Search for the cell housing the specified text and yield its [X, Y] center coordinate. 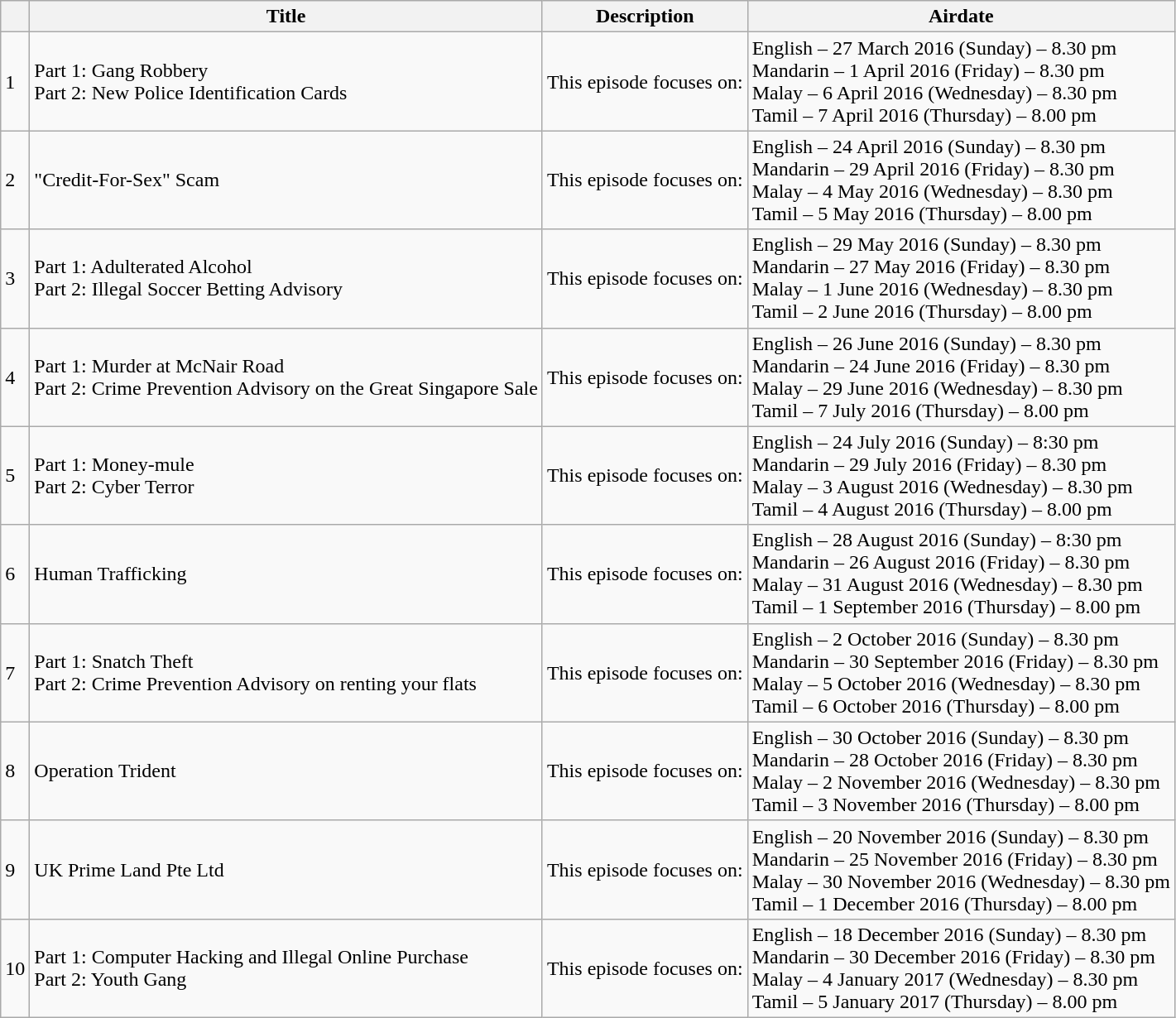
3 [15, 278]
Part 1: Computer Hacking and Illegal Online PurchasePart 2: Youth Gang [286, 968]
Human Trafficking [286, 574]
Part 1: Adulterated AlcoholPart 2: Illegal Soccer Betting Advisory [286, 278]
1 [15, 81]
Operation Trident [286, 771]
9 [15, 869]
8 [15, 771]
Part 1: Murder at McNair RoadPart 2: Crime Prevention Advisory on the Great Singapore Sale [286, 377]
Part 1: Money-mulePart 2: Cyber Terror [286, 475]
"Credit-For-Sex" Scam [286, 180]
Airdate [961, 17]
Description [645, 17]
7 [15, 672]
4 [15, 377]
10 [15, 968]
2 [15, 180]
6 [15, 574]
Part 1: Gang RobberyPart 2: New Police Identification Cards [286, 81]
UK Prime Land Pte Ltd [286, 869]
Part 1: Snatch TheftPart 2: Crime Prevention Advisory on renting your flats [286, 672]
Title [286, 17]
5 [15, 475]
